Determine the [x, y] coordinate at the center of the cell enclosing the given text.  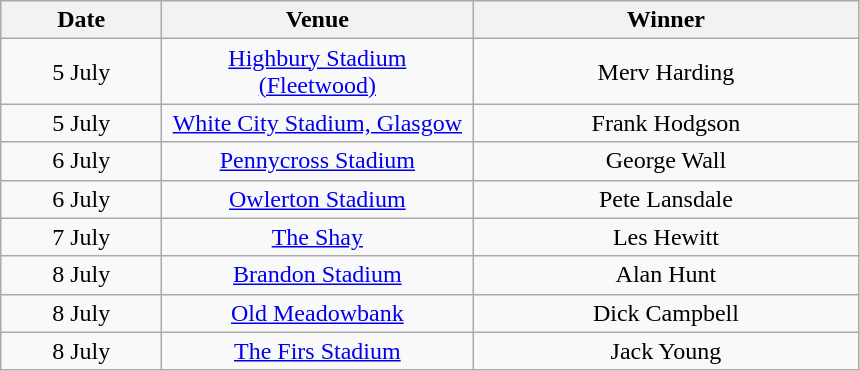
Date [82, 20]
Pete Lansdale [666, 199]
Les Hewitt [666, 237]
The Firs Stadium [318, 351]
Jack Young [666, 351]
George Wall [666, 161]
Old Meadowbank [318, 313]
Frank Hodgson [666, 123]
7 July [82, 237]
Highbury Stadium (Fleetwood) [318, 72]
Alan Hunt [666, 275]
Pennycross Stadium [318, 161]
Merv Harding [666, 72]
Winner [666, 20]
Dick Campbell [666, 313]
White City Stadium, Glasgow [318, 123]
Owlerton Stadium [318, 199]
Brandon Stadium [318, 275]
The Shay [318, 237]
Venue [318, 20]
